Return (x, y) of the center of cell containing provided text 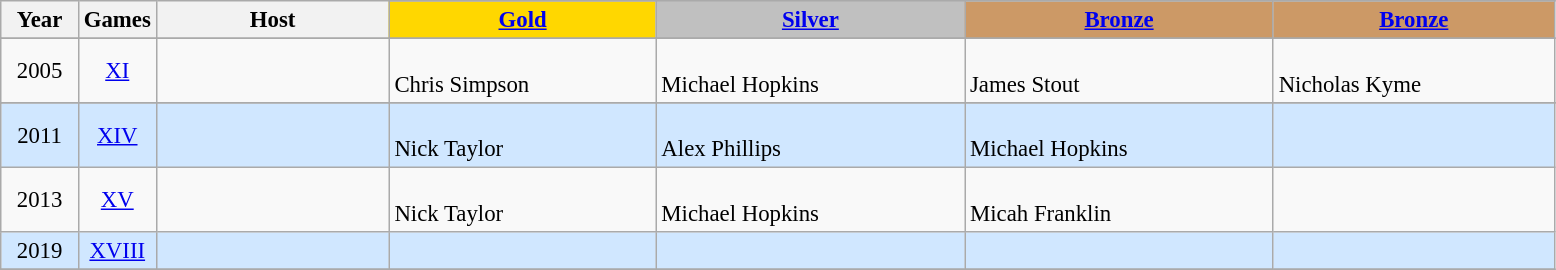
Micah Franklin (1120, 200)
2019 (40, 251)
Chris Simpson (522, 72)
Alex Phillips (810, 136)
2013 (40, 200)
Games (117, 20)
Year (40, 20)
Gold (522, 20)
Silver (810, 20)
James Stout (1120, 72)
XIV (117, 136)
Nicholas Kyme (1414, 72)
XVIII (117, 251)
XI (117, 72)
2005 (40, 72)
2011 (40, 136)
XV (117, 200)
Host (272, 20)
